Scan for the cell matching the given text and deliver its (X, Y) coordinate at center. 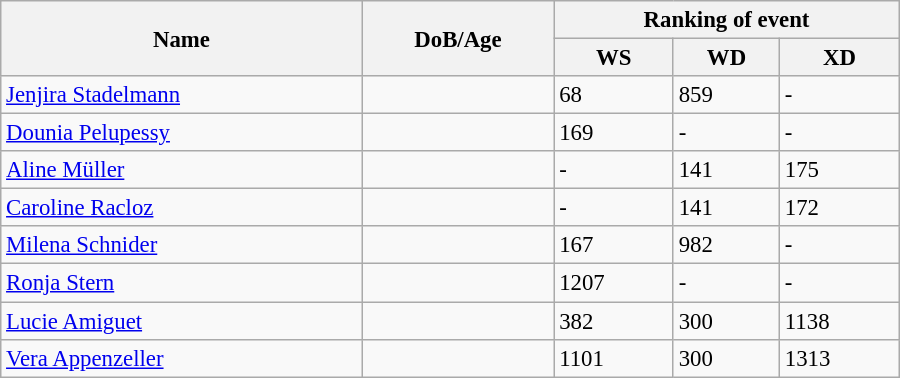
175 (840, 170)
Vera Appenzeller (182, 358)
1207 (614, 283)
68 (614, 95)
WD (726, 58)
Milena Schnider (182, 245)
Ranking of event (726, 20)
XD (840, 58)
Aline Müller (182, 170)
167 (614, 245)
1313 (840, 358)
382 (614, 321)
1101 (614, 358)
Lucie Amiguet (182, 321)
1138 (840, 321)
Name (182, 38)
172 (840, 208)
Ronja Stern (182, 283)
Jenjira Stadelmann (182, 95)
859 (726, 95)
DoB/Age (458, 38)
Caroline Racloz (182, 208)
982 (726, 245)
WS (614, 58)
169 (614, 133)
Dounia Pelupessy (182, 133)
